Detect which cell encompasses the target text, then output its (x, y) center coordinate. 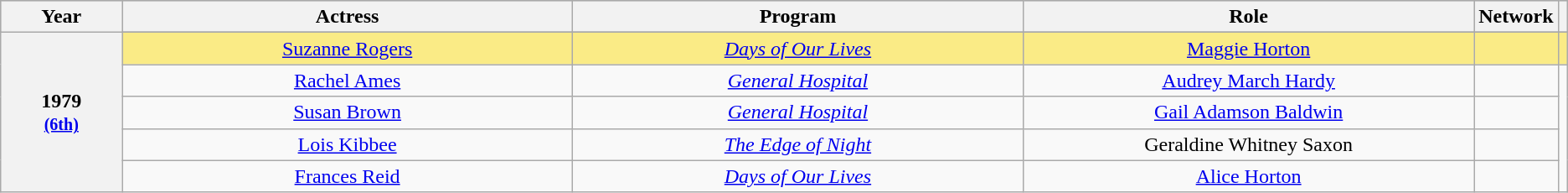
Susan Brown (348, 112)
The Edge of Night (797, 144)
Audrey March Hardy (1248, 81)
Frances Reid (348, 176)
Suzanne Rogers (348, 49)
1979 (6th) (62, 112)
Alice Horton (1248, 176)
Geraldine Whitney Saxon (1248, 144)
Lois Kibbee (348, 144)
Maggie Horton (1248, 49)
Actress (348, 17)
Gail Adamson Baldwin (1248, 112)
Year (62, 17)
Role (1248, 17)
Rachel Ames (348, 81)
Network (1516, 17)
Program (797, 17)
